Locate the cell with the specified text and output its (X, Y) center coordinate. 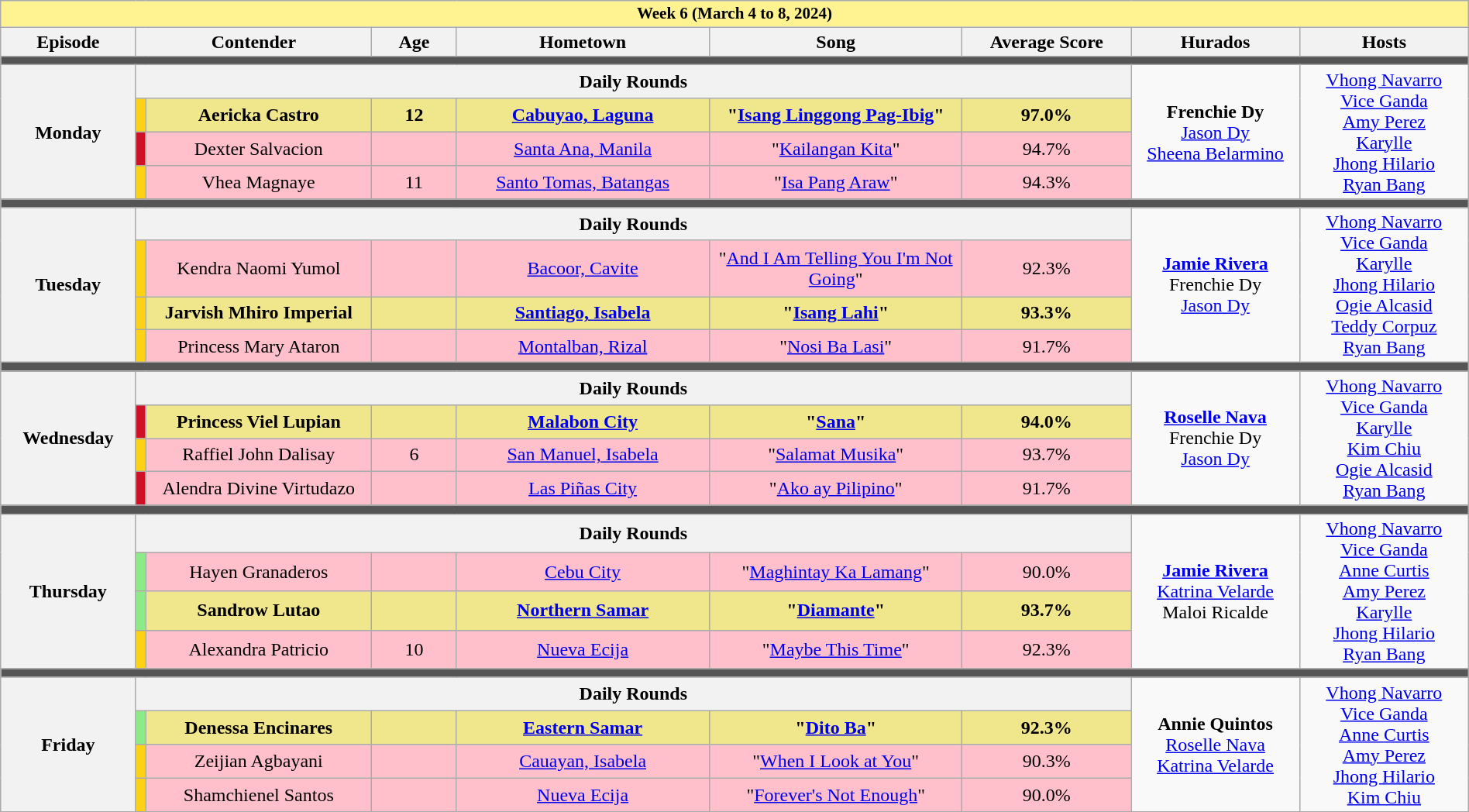
6 (414, 456)
Eastern Samar (583, 728)
Cebu City (583, 572)
Las Piñas City (583, 488)
Northern Samar (583, 611)
Denessa Encinares (259, 728)
97.0% (1047, 115)
"Ako ay Pilipino" (835, 488)
Average Score (1047, 42)
"When I Look at You" (835, 761)
Tuesday (68, 285)
Monday (68, 132)
Princess Viel Lupian (259, 421)
Contender (254, 42)
"Maghintay Ka Lamang" (835, 572)
94.3% (1047, 183)
Kendra Naomi Yumol (259, 268)
Sandrow Lutao (259, 611)
Frenchie DyJason DySheena Belarmino (1216, 132)
Vhong NavarroVice GandaKarylleKim ChiuOgie AlcasidRyan Bang (1384, 439)
"Salamat Musika" (835, 456)
"Kailangan Kita" (835, 149)
"Dito Ba" (835, 728)
94.7% (1047, 149)
Episode (68, 42)
Santo Tomas, Batangas (583, 183)
Hayen Granaderos (259, 572)
"Diamante" (835, 611)
Thursday (68, 591)
Aericka Castro (259, 115)
Hosts (1384, 42)
Hurados (1216, 42)
Cauayan, Isabela (583, 761)
Hometown (583, 42)
Santiago, Isabela (583, 313)
"Isang Lahi" (835, 313)
"Sana" (835, 421)
Vhong NavarroVice GandaAmy PerezKarylleJhong HilarioRyan Bang (1384, 132)
Roselle NavaFrenchie DyJason Dy (1216, 439)
Montalban, Rizal (583, 346)
94.0% (1047, 421)
Jamie RiveraFrenchie DyJason Dy (1216, 285)
Age (414, 42)
Princess Mary Ataron (259, 346)
Jarvish Mhiro Imperial (259, 313)
Week 6 (March 4 to 8, 2024) (734, 14)
Annie QuintosRoselle NavaKatrina Velarde (1216, 744)
"Nosi Ba Lasi" (835, 346)
"Isang Linggong Pag-Ibig" (835, 115)
Vhea Magnaye (259, 183)
"And I Am Telling You I'm Not Going" (835, 268)
12 (414, 115)
Alendra Divine Virtudazo (259, 488)
"Isa Pang Araw" (835, 183)
Wednesday (68, 439)
Cabuyao, Laguna (583, 115)
Zeijian Agbayani (259, 761)
Shamchienel Santos (259, 795)
Santa Ana, Manila (583, 149)
Bacoor, Cavite (583, 268)
93.3% (1047, 313)
90.3% (1047, 761)
Malabon City (583, 421)
"Maybe This Time" (835, 649)
Dexter Salvacion (259, 149)
San Manuel, Isabela (583, 456)
Raffiel John Dalisay (259, 456)
Vhong NavarroVice GandaKarylleJhong HilarioOgie AlcasidTeddy CorpuzRyan Bang (1384, 285)
Jamie RiveraKatrina VelardeMaloi Ricalde (1216, 591)
Song (835, 42)
Vhong NavarroVice GandaAnne CurtisAmy PerezKarylleJhong HilarioRyan Bang (1384, 591)
10 (414, 649)
Vhong NavarroVice GandaAnne CurtisAmy PerezJhong HilarioKim Chiu (1384, 744)
11 (414, 183)
Alexandra Patricio (259, 649)
"Forever's Not Enough" (835, 795)
Friday (68, 744)
